Capture the cell that displays the provided text and extract its [x, y] central coordinate. 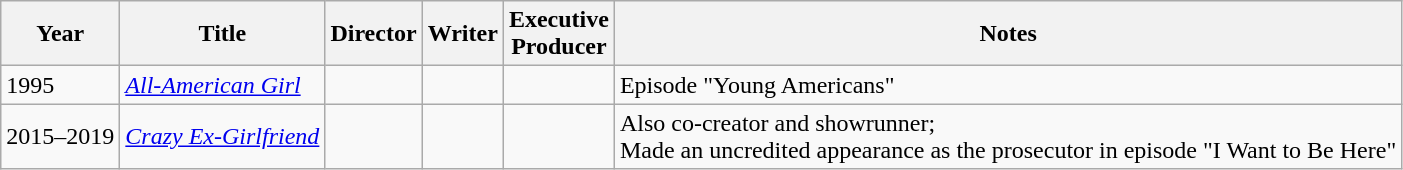
Writer [462, 34]
2015–2019 [60, 136]
Year [60, 34]
All-American Girl [222, 85]
ExecutiveProducer [558, 34]
Title [222, 34]
Director [374, 34]
Episode "Young Americans" [1008, 85]
1995 [60, 85]
Also co-creator and showrunner;Made an uncredited appearance as the prosecutor in episode "I Want to Be Here" [1008, 136]
Notes [1008, 34]
Crazy Ex-Girlfriend [222, 136]
